Pinpoint the cell where the given text exists, returning its [X, Y] midpoint coordinate. 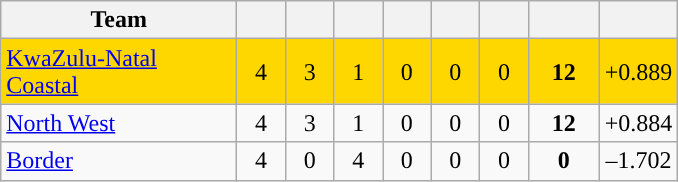
–1.702 [638, 161]
North West [119, 123]
+0.884 [638, 123]
Team [119, 20]
KwaZulu-Natal Coastal [119, 72]
+0.889 [638, 72]
Border [119, 161]
